Provide the [x, y] coordinate of the cell's center where the given text is located.  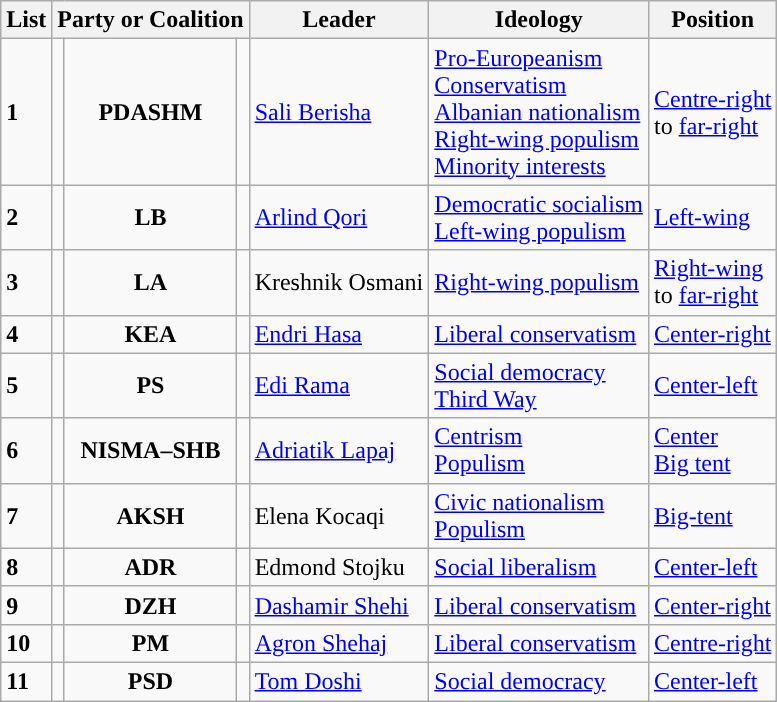
ADR [150, 567]
DZH [150, 605]
Social democracyThird Way [539, 386]
Dashamir Shehi [339, 605]
Edmond Stojku [339, 567]
Endri Hasa [339, 334]
LA [150, 282]
Social democracy [539, 681]
Party or Coalition [150, 20]
Elena Kocaqi [339, 516]
NISMA–SHB [150, 450]
Civic nationalismPopulism [539, 516]
List [26, 20]
Social liberalism [539, 567]
Democratic socialismLeft-wing populism [539, 218]
Centre-right [712, 643]
Right-wing populism [539, 282]
5 [26, 386]
CenterBig tent [712, 450]
PS [150, 386]
PDASHM [150, 112]
Big-tent [712, 516]
Pro-EuropeanismConservatismAlbanian nationalismRight-wing populismMinority interests [539, 112]
7 [26, 516]
Tom Doshi [339, 681]
11 [26, 681]
Position [712, 20]
PM [150, 643]
Left-wing [712, 218]
Arlind Qori [339, 218]
6 [26, 450]
1 [26, 112]
Ideology [539, 20]
LB [150, 218]
8 [26, 567]
9 [26, 605]
2 [26, 218]
CentrismPopulism [539, 450]
Centre-rightto far-right [712, 112]
Adriatik Lapaj [339, 450]
Leader [339, 20]
Edi Rama [339, 386]
Kreshnik Osmani [339, 282]
Agron Shehaj [339, 643]
Right-wingto far-right [712, 282]
Sali Berisha [339, 112]
3 [26, 282]
KEA [150, 334]
10 [26, 643]
4 [26, 334]
PSD [150, 681]
AKSH [150, 516]
